Return the (x, y) coordinate for the center point of the cell that contains the specified text.  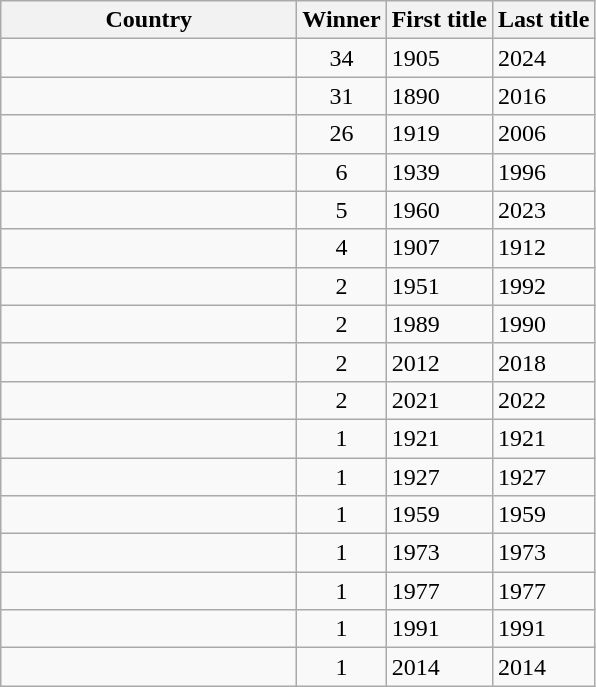
1990 (543, 324)
26 (342, 134)
2012 (439, 362)
5 (342, 210)
1951 (439, 286)
1905 (439, 58)
2022 (543, 400)
1996 (543, 172)
31 (342, 96)
2006 (543, 134)
6 (342, 172)
1907 (439, 248)
Country (149, 20)
2023 (543, 210)
1989 (439, 324)
Last title (543, 20)
First title (439, 20)
1919 (439, 134)
2018 (543, 362)
2024 (543, 58)
2021 (439, 400)
1890 (439, 96)
Winner (342, 20)
1912 (543, 248)
1992 (543, 286)
34 (342, 58)
4 (342, 248)
2016 (543, 96)
1939 (439, 172)
1960 (439, 210)
